Find where the given text appears and provide that cell's center as (X, Y) coordinate. 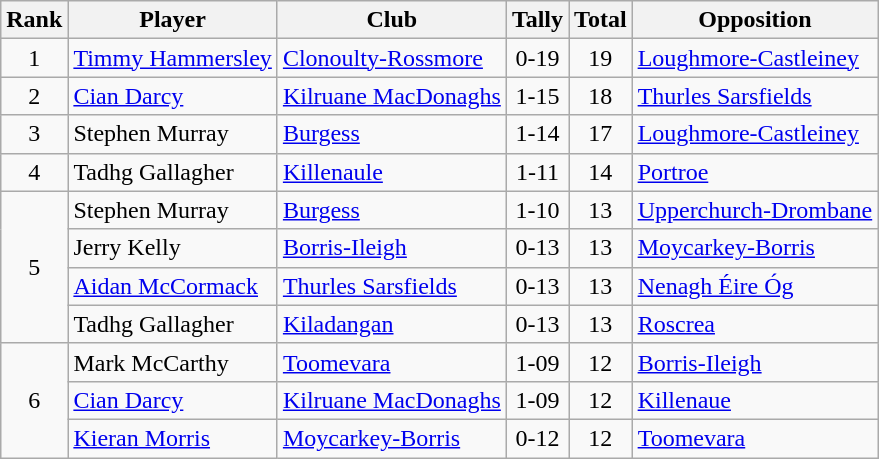
1 (34, 58)
Upperchurch-Drombane (755, 210)
3 (34, 134)
2 (34, 96)
Timmy Hammersley (173, 58)
Nenagh Éire Óg (755, 286)
Kiladangan (392, 324)
Killenaue (755, 400)
1-10 (537, 210)
1-14 (537, 134)
19 (601, 58)
Clonoulty-Rossmore (392, 58)
Portroe (755, 172)
Rank (34, 20)
1-15 (537, 96)
14 (601, 172)
5 (34, 267)
4 (34, 172)
17 (601, 134)
Mark McCarthy (173, 362)
Jerry Kelly (173, 248)
18 (601, 96)
Total (601, 20)
Killenaule (392, 172)
Opposition (755, 20)
Kieran Morris (173, 438)
6 (34, 400)
Tally (537, 20)
Roscrea (755, 324)
0-19 (537, 58)
1-11 (537, 172)
Player (173, 20)
0-12 (537, 438)
Club (392, 20)
Aidan McCormack (173, 286)
